Scan for the cell matching the given text and deliver its (x, y) coordinate at center. 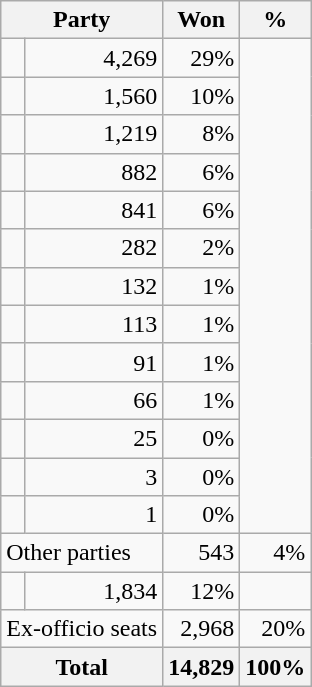
113 (93, 324)
132 (93, 286)
66 (93, 400)
91 (93, 362)
543 (202, 553)
100% (276, 667)
Total (82, 667)
8% (202, 134)
% (276, 20)
14,829 (202, 667)
Won (202, 20)
2% (202, 248)
29% (202, 58)
1,219 (93, 134)
Ex-officio seats (82, 629)
2,968 (202, 629)
Other parties (82, 553)
1,834 (93, 591)
10% (202, 96)
882 (93, 172)
1,560 (93, 96)
25 (93, 438)
841 (93, 210)
12% (202, 591)
4% (276, 553)
4,269 (93, 58)
20% (276, 629)
3 (93, 477)
1 (93, 515)
Party (82, 20)
282 (93, 248)
